Pinpoint the cell where the given text exists, returning its [X, Y] midpoint coordinate. 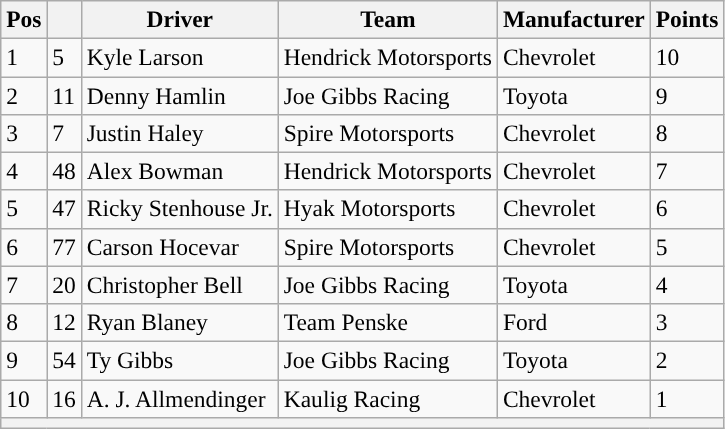
Team Penske [388, 322]
Kyle Larson [180, 57]
Pos [24, 19]
48 [64, 171]
Ford [574, 322]
Ryan Blaney [180, 322]
Manufacturer [574, 19]
11 [64, 95]
16 [64, 398]
Driver [180, 19]
Ty Gibbs [180, 360]
Denny Hamlin [180, 95]
Carson Hocevar [180, 247]
Kaulig Racing [388, 398]
20 [64, 285]
A. J. Allmendinger [180, 398]
54 [64, 360]
Team [388, 19]
Points [687, 19]
77 [64, 247]
Christopher Bell [180, 285]
Hyak Motorsports [388, 209]
47 [64, 209]
12 [64, 322]
Alex Bowman [180, 171]
Ricky Stenhouse Jr. [180, 209]
Justin Haley [180, 133]
